Return (X, Y) of the center of cell containing provided text 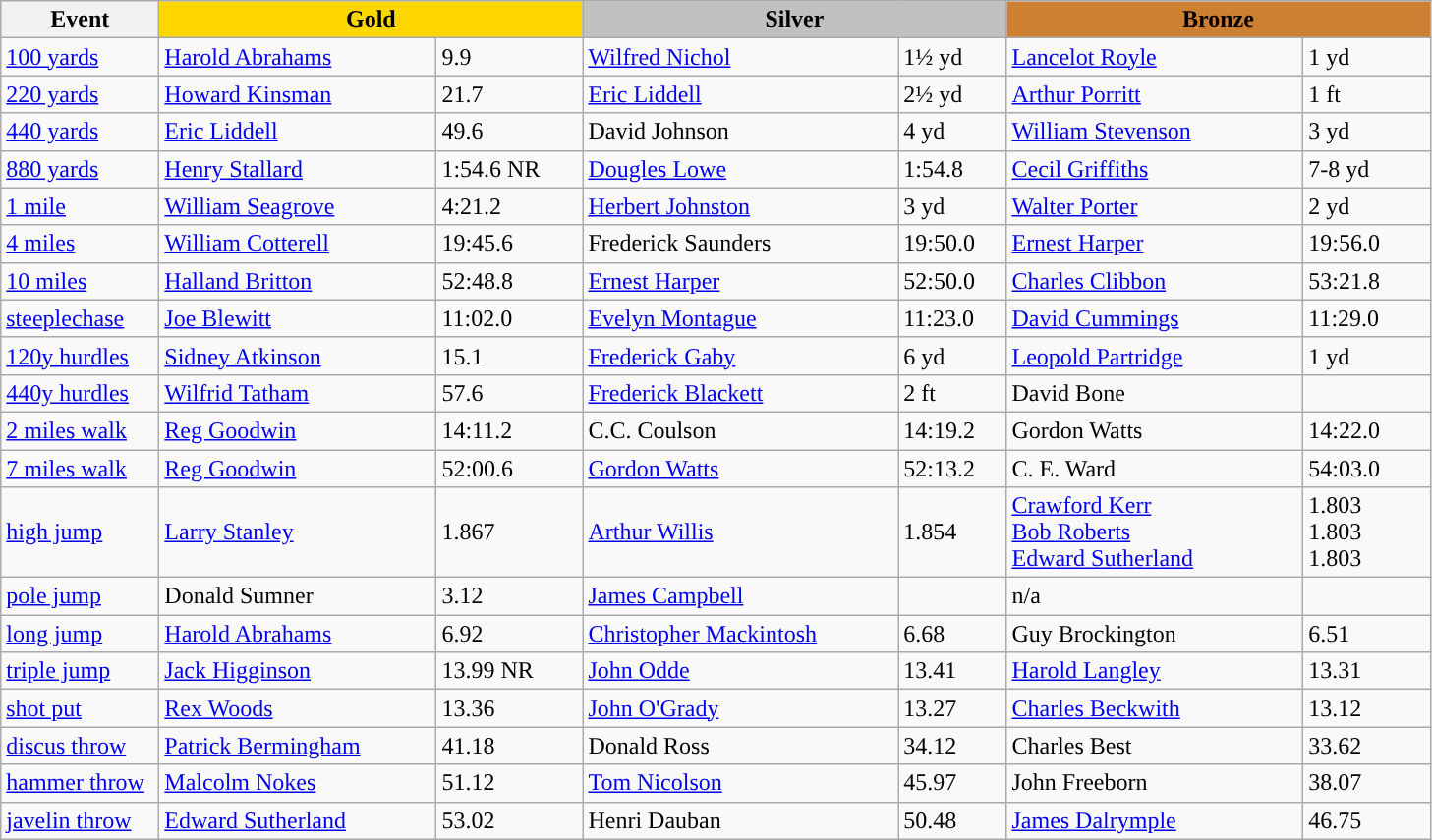
13.41 (952, 671)
Malcolm Nokes (298, 783)
Charles Beckwith (1155, 708)
4 miles (81, 244)
David Cummings (1155, 318)
John Odde (741, 671)
1.867 (509, 532)
41.18 (509, 746)
C. E. Ward (1155, 469)
Lancelot Royle (1155, 57)
53.02 (509, 820)
3.12 (509, 596)
Donald Ross (741, 746)
Frederick Gaby (741, 356)
9.9 (509, 57)
2½ yd (952, 94)
John Freeborn (1155, 783)
David Bone (1155, 393)
33.62 (1366, 746)
hammer throw (81, 783)
6.92 (509, 634)
steeplechase (81, 318)
100 yards (81, 57)
1½ yd (952, 57)
James Campbell (741, 596)
440y hurdles (81, 393)
Gold (372, 20)
2 miles walk (81, 430)
Tom Nicolson (741, 783)
John O'Grady (741, 708)
19:56.0 (1366, 244)
C.C. Coulson (741, 430)
William Seagrove (298, 206)
Sidney Atkinson (298, 356)
Event (81, 20)
Wilfred Nichol (741, 57)
triple jump (81, 671)
13.36 (509, 708)
Charles Best (1155, 746)
13.31 (1366, 671)
52:50.0 (952, 281)
Joe Blewitt (298, 318)
7 miles walk (81, 469)
52:48.8 (509, 281)
6.68 (952, 634)
120y hurdles (81, 356)
Silver (794, 20)
45.97 (952, 783)
Christopher Mackintosh (741, 634)
46.75 (1366, 820)
Charles Clibbon (1155, 281)
1 mile (81, 206)
discus throw (81, 746)
Walter Porter (1155, 206)
shot put (81, 708)
Cecil Griffiths (1155, 169)
Rex Woods (298, 708)
Halland Britton (298, 281)
440 yards (81, 132)
1.854 (952, 532)
2 ft (952, 393)
Harold Langley (1155, 671)
Leopold Partridge (1155, 356)
15.1 (509, 356)
Bronze (1219, 20)
57.6 (509, 393)
52:00.6 (509, 469)
52:13.2 (952, 469)
Evelyn Montague (741, 318)
19:50.0 (952, 244)
n/a (1155, 596)
Larry Stanley (298, 532)
53:21.8 (1366, 281)
49.6 (509, 132)
11:29.0 (1366, 318)
Jack Higginson (298, 671)
Henry Stallard (298, 169)
Patrick Bermingham (298, 746)
14:19.2 (952, 430)
4 yd (952, 132)
38.07 (1366, 783)
14:22.0 (1366, 430)
Arthur Willis (741, 532)
Donald Sumner (298, 596)
high jump (81, 532)
13.27 (952, 708)
Howard Kinsman (298, 94)
James Dalrymple (1155, 820)
1:54.6 NR (509, 169)
Wilfrid Tatham (298, 393)
Crawford Kerr Bob Roberts Edward Sutherland (1155, 532)
11:23.0 (952, 318)
50.48 (952, 820)
10 miles (81, 281)
880 yards (81, 169)
Herbert Johnston (741, 206)
1:54.8 (952, 169)
14:11.2 (509, 430)
1.8031.8031.803 (1366, 532)
6 yd (952, 356)
7-8 yd (1366, 169)
220 yards (81, 94)
51.12 (509, 783)
javelin throw (81, 820)
Arthur Porritt (1155, 94)
Dougles Lowe (741, 169)
Henri Dauban (741, 820)
19:45.6 (509, 244)
13.99 NR (509, 671)
William Stevenson (1155, 132)
6.51 (1366, 634)
long jump (81, 634)
Frederick Blackett (741, 393)
1 ft (1366, 94)
William Cotterell (298, 244)
34.12 (952, 746)
Frederick Saunders (741, 244)
2 yd (1366, 206)
13.12 (1366, 708)
Edward Sutherland (298, 820)
11:02.0 (509, 318)
pole jump (81, 596)
54:03.0 (1366, 469)
David Johnson (741, 132)
Guy Brockington (1155, 634)
21.7 (509, 94)
4:21.2 (509, 206)
